Identify which cell holds the provided text, then report its (X, Y) central coordinate. 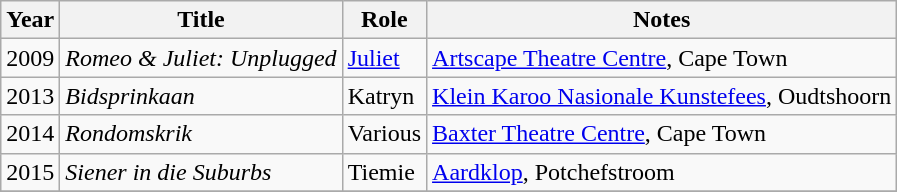
Title (201, 20)
2009 (30, 58)
Notes (662, 20)
2014 (30, 134)
Aardklop, Potchefstroom (662, 172)
Juliet (384, 58)
Artscape Theatre Centre, Cape Town (662, 58)
2013 (30, 96)
Bidsprinkaan (201, 96)
Katryn (384, 96)
Klein Karoo Nasionale Kunstefees, Oudtshoorn (662, 96)
Rondomskrik (201, 134)
Year (30, 20)
Baxter Theatre Centre, Cape Town (662, 134)
Tiemie (384, 172)
Siener in die Suburbs (201, 172)
2015 (30, 172)
Romeo & Juliet: Unplugged (201, 58)
Role (384, 20)
Various (384, 134)
